Return (x, y) of the center of cell containing provided text 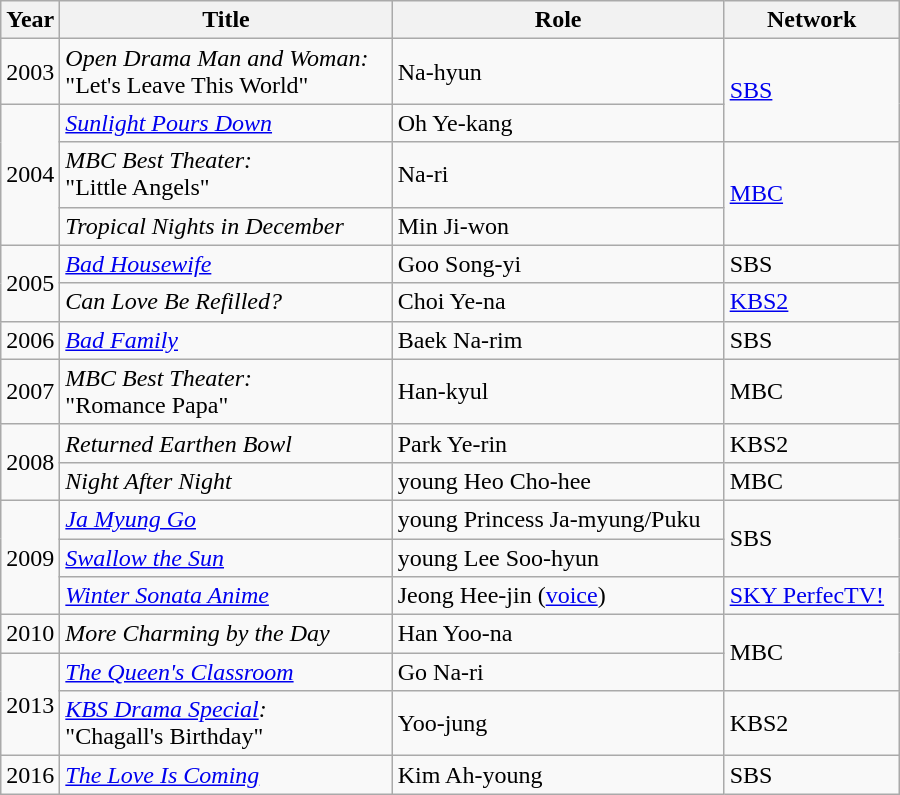
young Princess Ja-myung/Puku (558, 519)
MBC Best Theater:"Romance Papa" (226, 392)
Han-kyul (558, 392)
Open Drama Man and Woman:"Let's Leave This World" (226, 72)
KBS Drama Special:"Chagall's Birthday" (226, 724)
Min Ji-won (558, 226)
Ja Myung Go (226, 519)
2009 (30, 557)
Can Love Be Refilled? (226, 302)
Park Ye-rin (558, 443)
2004 (30, 174)
Na-hyun (558, 72)
Bad Family (226, 340)
Swallow the Sun (226, 557)
Role (558, 20)
Yoo-jung (558, 724)
Tropical Nights in December (226, 226)
The Love Is Coming (226, 775)
2010 (30, 634)
More Charming by the Day (226, 634)
Title (226, 20)
The Queen's Classroom (226, 672)
Year (30, 20)
Kim Ah-young (558, 775)
Na-ri (558, 174)
Choi Ye-na (558, 302)
2005 (30, 283)
2008 (30, 462)
SKY PerfecTV! (812, 596)
Go Na-ri (558, 672)
Oh Ye-kang (558, 123)
Winter Sonata Anime (226, 596)
MBC Best Theater:"Little Angels" (226, 174)
young Lee Soo-hyun (558, 557)
young Heo Cho-hee (558, 481)
Returned Earthen Bowl (226, 443)
Jeong Hee-jin (voice) (558, 596)
2003 (30, 72)
Goo Song-yi (558, 264)
Han Yoo-na (558, 634)
2006 (30, 340)
2016 (30, 775)
2007 (30, 392)
Sunlight Pours Down (226, 123)
Night After Night (226, 481)
Baek Na-rim (558, 340)
Bad Housewife (226, 264)
Network (812, 20)
2013 (30, 704)
